Output the [x, y] coordinate of the center of the cell containing the given text.  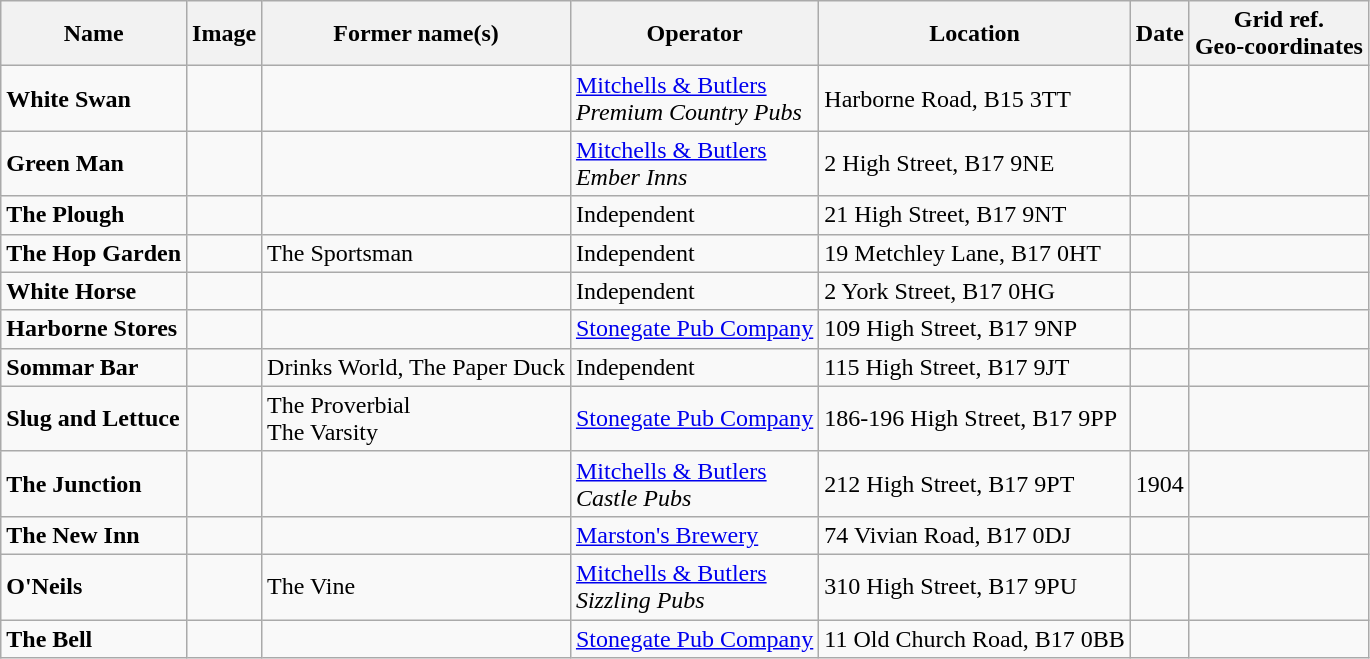
White Swan [94, 98]
109 High Street, B17 9NP [975, 329]
74 Vivian Road, B17 0DJ [975, 535]
115 High Street, B17 9JT [975, 367]
The Sportsman [416, 253]
The Vine [416, 586]
Name [94, 34]
310 High Street, B17 9PU [975, 586]
Green Man [94, 164]
Drinks World, The Paper Duck [416, 367]
Sommar Bar [94, 367]
The New Inn [94, 535]
The Hop Garden [94, 253]
Date [1160, 34]
The Plough [94, 215]
Image [224, 34]
Former name(s) [416, 34]
2 High Street, B17 9NE [975, 164]
The ProverbialThe Varsity [416, 418]
2 York Street, B17 0HG [975, 291]
Mitchells & ButlersSizzling Pubs [694, 586]
186-196 High Street, B17 9PP [975, 418]
Slug and Lettuce [94, 418]
Mitchells & ButlersPremium Country Pubs [694, 98]
Location [975, 34]
Grid ref.Geo-coordinates [1278, 34]
Marston's Brewery [694, 535]
The Junction [94, 484]
O'Neils [94, 586]
1904 [1160, 484]
The Bell [94, 639]
Harborne Stores [94, 329]
19 Metchley Lane, B17 0HT [975, 253]
Operator [694, 34]
212 High Street, B17 9PT [975, 484]
Harborne Road, B15 3TT [975, 98]
White Horse [94, 291]
11 Old Church Road, B17 0BB [975, 639]
Mitchells & ButlersEmber Inns [694, 164]
21 High Street, B17 9NT [975, 215]
Mitchells & ButlersCastle Pubs [694, 484]
